Identify which cell holds the provided text, then report its [X, Y] central coordinate. 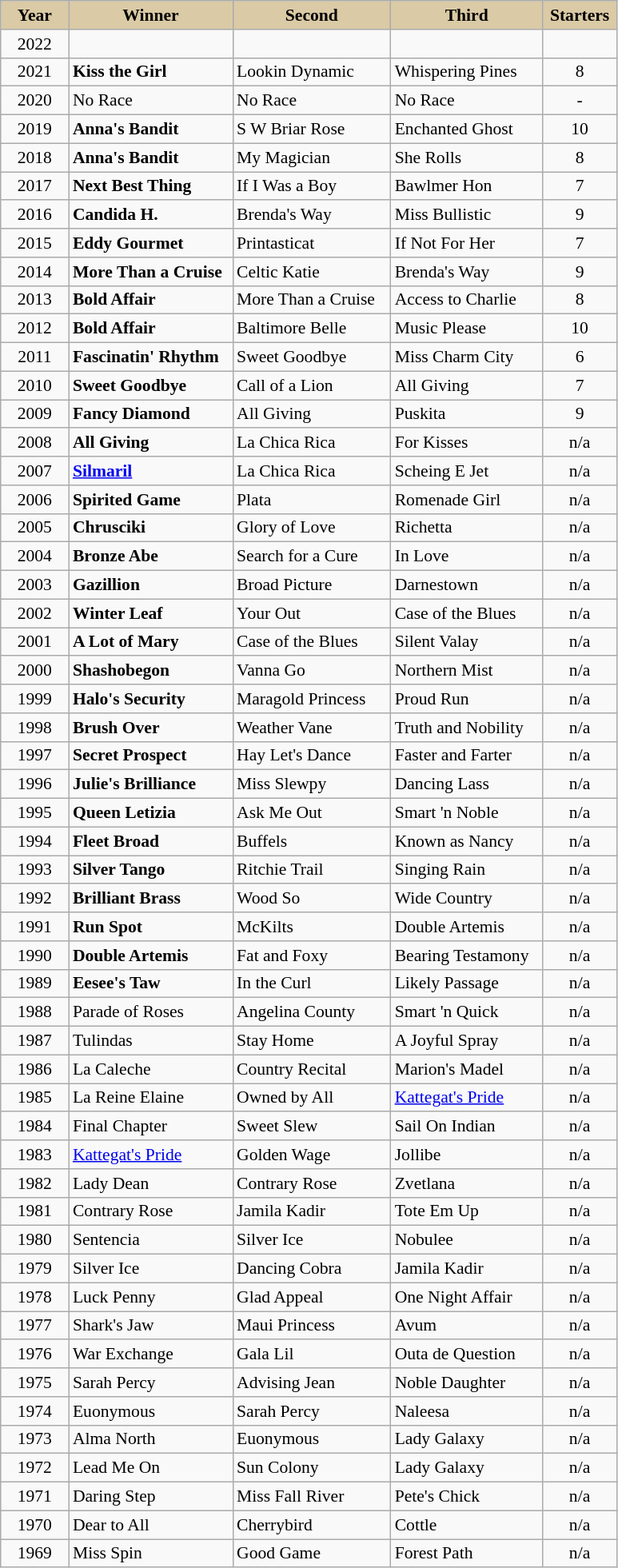
A Joyful Spray [467, 1041]
Gazillion [150, 585]
1975 [35, 1382]
Brilliant Brass [150, 899]
1996 [35, 784]
Lady Dean [150, 1183]
Fleet Broad [150, 841]
Queen Letizia [150, 813]
2010 [35, 385]
Angelina County [312, 1012]
1971 [35, 1497]
1976 [35, 1355]
1972 [35, 1468]
1999 [35, 699]
Darnestown [467, 585]
Naleesa [467, 1411]
Bearing Testamony [467, 956]
La Caleche [150, 1069]
1981 [35, 1211]
Northern Mist [467, 671]
Good Game [312, 1554]
Broad Picture [312, 585]
1985 [35, 1098]
One Night Affair [467, 1297]
Outa de Question [467, 1355]
Bronze Abe [150, 557]
Spirited Game [150, 500]
Final Chapter [150, 1127]
Starters [580, 15]
If Not For Her [467, 243]
2009 [35, 414]
2013 [35, 300]
Winter Leaf [150, 613]
Richetta [467, 528]
Silver Tango [150, 870]
2018 [35, 158]
Romenade Girl [467, 500]
2003 [35, 585]
Next Best Thing [150, 186]
Luck Penny [150, 1297]
1986 [35, 1069]
1970 [35, 1525]
1988 [35, 1012]
2015 [35, 243]
2020 [35, 101]
Country Recital [312, 1069]
Dancing Cobra [312, 1269]
Fancy Diamond [150, 414]
Eddy Gourmet [150, 243]
Cherrybird [312, 1525]
S W Briar Rose [312, 130]
Vanna Go [312, 671]
Wide Country [467, 899]
Shashobegon [150, 671]
2006 [35, 500]
Bawlmer Hon [467, 186]
Proud Run [467, 699]
Eesee's Taw [150, 983]
2017 [35, 186]
Printasticat [312, 243]
Miss Spin [150, 1554]
Sun Colony [312, 1468]
2002 [35, 613]
Shark's Jaw [150, 1326]
Parade of Roses [150, 1012]
In Love [467, 557]
Stay Home [312, 1041]
1998 [35, 728]
2005 [35, 528]
Maragold Princess [312, 699]
For Kisses [467, 443]
Kiss the Girl [150, 72]
Silmaril [150, 471]
Lead Me On [150, 1468]
Forest Path [467, 1554]
Marion's Madel [467, 1069]
Gala Lil [312, 1355]
- [580, 101]
Julie's Brilliance [150, 784]
Fascinatin' Rhythm [150, 357]
Jollibe [467, 1155]
Dear to All [150, 1525]
2012 [35, 329]
1980 [35, 1240]
Winner [150, 15]
1991 [35, 927]
1982 [35, 1183]
Second [312, 15]
Sentencia [150, 1240]
Noble Daughter [467, 1382]
Weather Vane [312, 728]
Lookin Dynamic [312, 72]
A Lot of Mary [150, 642]
2021 [35, 72]
Miss Fall River [312, 1497]
Truth and Nobility [467, 728]
2019 [35, 130]
1979 [35, 1269]
Cottle [467, 1525]
Golden Wage [312, 1155]
Advising Jean [312, 1382]
1974 [35, 1411]
1984 [35, 1127]
Secret Prospect [150, 756]
Tote Em Up [467, 1211]
2011 [35, 357]
Sweet Slew [312, 1127]
2004 [35, 557]
Wood So [312, 899]
1969 [35, 1554]
2016 [35, 215]
Zvetlana [467, 1183]
Smart 'n Noble [467, 813]
1990 [35, 956]
Scheing E Jet [467, 471]
La Reine Elaine [150, 1098]
Nobulee [467, 1240]
Enchanted Ghost [467, 130]
Run Spot [150, 927]
Access to Charlie [467, 300]
In the Curl [312, 983]
Chrusciki [150, 528]
2001 [35, 642]
Celtic Katie [312, 272]
Baltimore Belle [312, 329]
Glad Appeal [312, 1297]
Halo's Security [150, 699]
Tulindas [150, 1041]
1973 [35, 1439]
Faster and Farter [467, 756]
Year [35, 15]
1987 [35, 1041]
Miss Bullistic [467, 215]
If I Was a Boy [312, 186]
Silent Valay [467, 642]
Avum [467, 1326]
McKilts [312, 927]
2022 [35, 44]
1997 [35, 756]
Music Please [467, 329]
1983 [35, 1155]
1993 [35, 870]
She Rolls [467, 158]
1994 [35, 841]
Miss Charm City [467, 357]
Maui Princess [312, 1326]
1995 [35, 813]
War Exchange [150, 1355]
2007 [35, 471]
2008 [35, 443]
Third [467, 15]
Search for a Cure [312, 557]
6 [580, 357]
1977 [35, 1326]
Likely Passage [467, 983]
Singing Rain [467, 870]
Dancing Lass [467, 784]
Smart 'n Quick [467, 1012]
1989 [35, 983]
Ritchie Trail [312, 870]
Daring Step [150, 1497]
Hay Let's Dance [312, 756]
Candida H. [150, 215]
Miss Slewpy [312, 784]
Glory of Love [312, 528]
Ask Me Out [312, 813]
Pete's Chick [467, 1497]
Sail On Indian [467, 1127]
Puskita [467, 414]
Whispering Pines [467, 72]
My Magician [312, 158]
1992 [35, 899]
Alma North [150, 1439]
Call of a Lion [312, 385]
Buffels [312, 841]
Your Out [312, 613]
2014 [35, 272]
Fat and Foxy [312, 956]
Owned by All [312, 1098]
1978 [35, 1297]
Brush Over [150, 728]
Known as Nancy [467, 841]
2000 [35, 671]
Plata [312, 500]
